Search for the cell housing the specified text and yield its [X, Y] center coordinate. 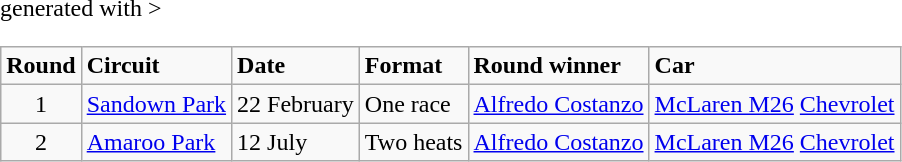
Date [296, 66]
12 July [296, 142]
One race [414, 104]
Sandown Park [156, 104]
Circuit [156, 66]
22 February [296, 104]
Round [41, 66]
2 [41, 142]
Car [774, 66]
Two heats [414, 142]
1 [41, 104]
Round winner [558, 66]
Format [414, 66]
Amaroo Park [156, 142]
